Capture the cell that displays the provided text and extract its (X, Y) central coordinate. 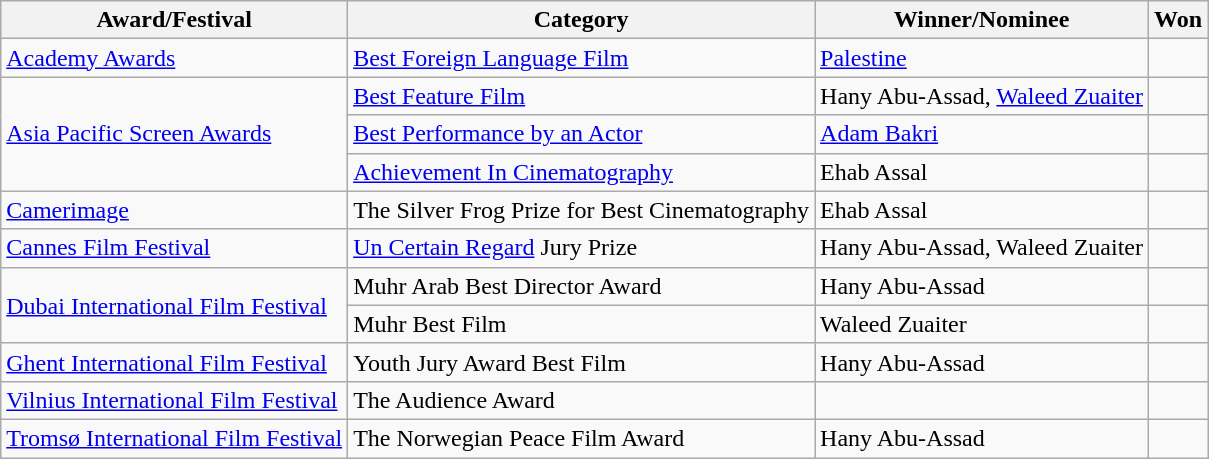
Award/Festival (174, 20)
Asia Pacific Screen Awards (174, 134)
Dubai International Film Festival (174, 305)
Waleed Zuaiter (982, 324)
Ghent International Film Festival (174, 362)
Academy Awards (174, 58)
Category (582, 20)
Best Feature Film (582, 96)
Cannes Film Festival (174, 248)
The Norwegian Peace Film Award (582, 438)
The Audience Award (582, 400)
Camerimage (174, 210)
Adam Bakri (982, 134)
Won (1178, 20)
Vilnius International Film Festival (174, 400)
Palestine (982, 58)
Best Foreign Language Film (582, 58)
Winner/Nominee (982, 20)
Youth Jury Award Best Film (582, 362)
Achievement In Cinematography (582, 172)
Muhr Best Film (582, 324)
The Silver Frog Prize for Best Cinematography (582, 210)
Best Performance by an Actor (582, 134)
Un Certain Regard Jury Prize (582, 248)
Tromsø International Film Festival (174, 438)
Muhr Arab Best Director Award (582, 286)
